Output the (X, Y) coordinate of the center of the cell containing the given text.  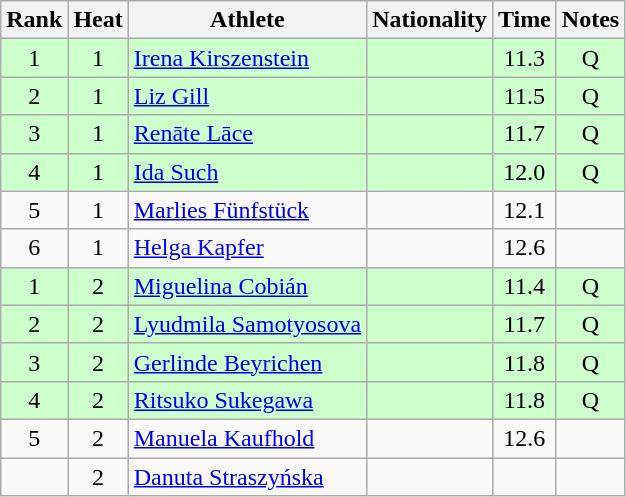
6 (34, 248)
Rank (34, 20)
Helga Kapfer (247, 248)
Renāte Lāce (247, 134)
11.3 (524, 58)
11.4 (524, 286)
Marlies Fünfstück (247, 210)
Gerlinde Beyrichen (247, 362)
Ida Such (247, 172)
Danuta Straszyńska (247, 477)
Heat (98, 20)
Manuela Kaufhold (247, 438)
Miguelina Cobián (247, 286)
Liz Gill (247, 96)
Ritsuko Sukegawa (247, 400)
Irena Kirszenstein (247, 58)
Lyudmila Samotyosova (247, 324)
12.1 (524, 210)
Athlete (247, 20)
11.5 (524, 96)
12.0 (524, 172)
Nationality (430, 20)
Time (524, 20)
Notes (590, 20)
